Identify which cell holds the provided text, then report its [x, y] central coordinate. 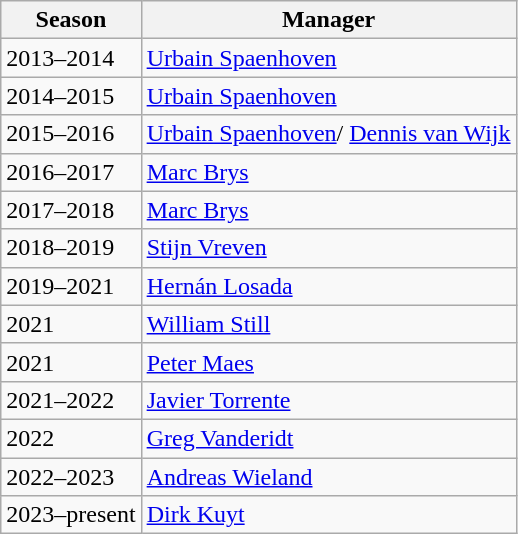
Dirk Kuyt [328, 515]
2023–present [71, 515]
Javier Torrente [328, 400]
Greg Vanderidt [328, 438]
2013–2014 [71, 58]
2015–2016 [71, 134]
2022–2023 [71, 477]
Andreas Wieland [328, 477]
Manager [328, 20]
Peter Maes [328, 362]
Hernán Losada [328, 286]
2016–2017 [71, 172]
2017–2018 [71, 210]
2022 [71, 438]
2021–2022 [71, 400]
Season [71, 20]
Urbain Spaenhoven/ Dennis van Wijk [328, 134]
2019–2021 [71, 286]
2014–2015 [71, 96]
William Still [328, 324]
2018–2019 [71, 248]
Stijn Vreven [328, 248]
